Provide the (X, Y) coordinate of the cell's center where the given text is located.  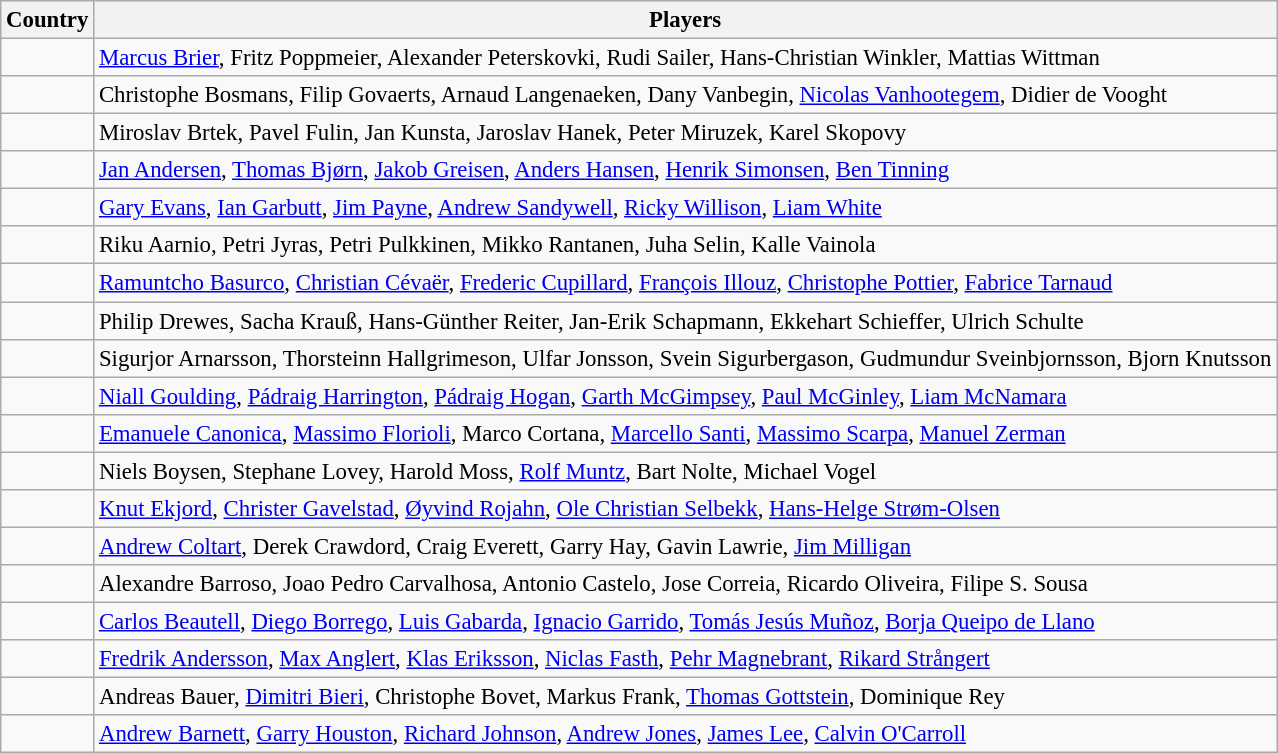
Carlos Beautell, Diego Borrego, Luis Gabarda, Ignacio Garrido, Tomás Jesús Muñoz, Borja Queipo de Llano (686, 621)
Players (686, 20)
Ramuntcho Basurco, Christian Cévaër, Frederic Cupillard, François Illouz, Christophe Pottier, Fabrice Tarnaud (686, 283)
Emanuele Canonica, Massimo Florioli, Marco Cortana, Marcello Santi, Massimo Scarpa, Manuel Zerman (686, 433)
Niels Boysen, Stephane Lovey, Harold Moss, Rolf Muntz, Bart Nolte, Michael Vogel (686, 471)
Niall Goulding, Pádraig Harrington, Pádraig Hogan, Garth McGimpsey, Paul McGinley, Liam McNamara (686, 396)
Philip Drewes, Sacha Krauß, Hans-Günther Reiter, Jan-Erik Schapmann, Ekkehart Schieffer, Ulrich Schulte (686, 321)
Jan Andersen, Thomas Bjørn, Jakob Greisen, Anders Hansen, Henrik Simonsen, Ben Tinning (686, 170)
Andreas Bauer, Dimitri Bieri, Christophe Bovet, Markus Frank, Thomas Gottstein, Dominique Rey (686, 697)
Andrew Barnett, Garry Houston, Richard Johnson, Andrew Jones, James Lee, Calvin O'Carroll (686, 734)
Country (48, 20)
Alexandre Barroso, Joao Pedro Carvalhosa, Antonio Castelo, Jose Correia, Ricardo Oliveira, Filipe S. Sousa (686, 584)
Riku Aarnio, Petri Jyras, Petri Pulkkinen, Mikko Rantanen, Juha Selin, Kalle Vainola (686, 245)
Marcus Brier, Fritz Poppmeier, Alexander Peterskovki, Rudi Sailer, Hans-Christian Winkler, Mattias Wittman (686, 58)
Andrew Coltart, Derek Crawdord, Craig Everett, Garry Hay, Gavin Lawrie, Jim Milligan (686, 546)
Christophe Bosmans, Filip Govaerts, Arnaud Langenaeken, Dany Vanbegin, Nicolas Vanhootegem, Didier de Vooght (686, 95)
Gary Evans, Ian Garbutt, Jim Payne, Andrew Sandywell, Ricky Willison, Liam White (686, 208)
Fredrik Andersson, Max Anglert, Klas Eriksson, Niclas Fasth, Pehr Magnebrant, Rikard Strångert (686, 659)
Miroslav Brtek, Pavel Fulin, Jan Kunsta, Jaroslav Hanek, Peter Miruzek, Karel Skopovy (686, 133)
Sigurjor Arnarsson, Thorsteinn Hallgrimeson, Ulfar Jonsson, Svein Sigurbergason, Gudmundur Sveinbjornsson, Bjorn Knutsson (686, 358)
Knut Ekjord, Christer Gavelstad, Øyvind Rojahn, Ole Christian Selbekk, Hans-Helge Strøm-Olsen (686, 509)
